Find where the given text appears and provide that cell's center as [X, Y] coordinate. 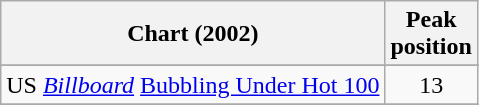
Peakposition [431, 34]
Chart (2002) [193, 34]
US Billboard Bubbling Under Hot 100 [193, 85]
13 [431, 85]
